Provide the [x, y] coordinate of the cell's center where the given text is located.  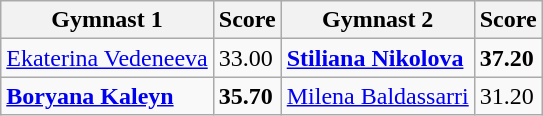
37.20 [508, 58]
Boryana Kaleyn [108, 96]
Milena Baldassarri [378, 96]
33.00 [247, 58]
Gymnast 1 [108, 20]
31.20 [508, 96]
Gymnast 2 [378, 20]
35.70 [247, 96]
Stiliana Nikolova [378, 58]
Ekaterina Vedeneeva [108, 58]
